Search for the cell housing the specified text and yield its (X, Y) center coordinate. 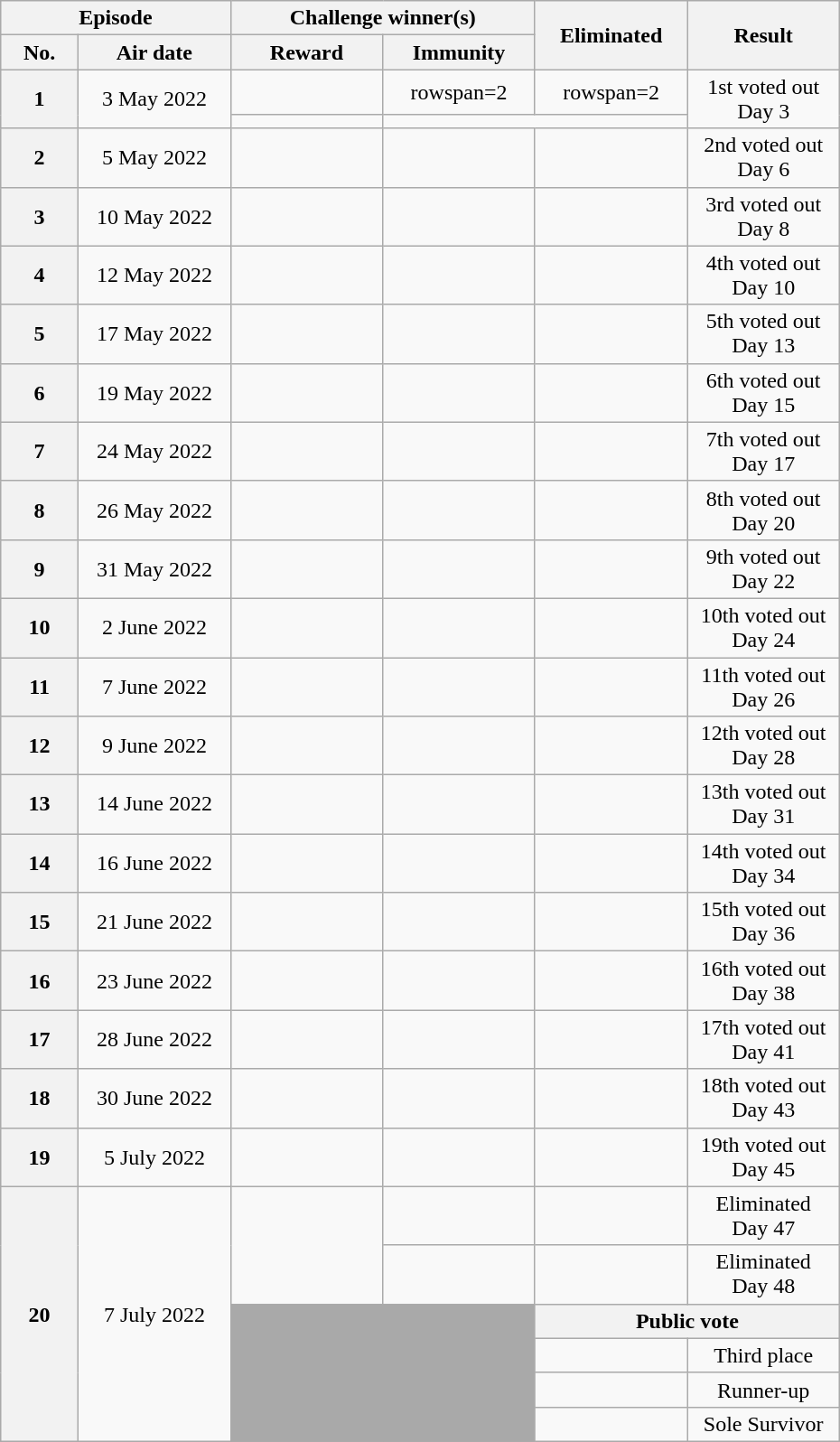
7 June 2022 (155, 687)
24 May 2022 (155, 452)
17 May 2022 (155, 334)
Immunity (459, 52)
12 (40, 746)
14th voted outDay 34 (764, 864)
EliminatedDay 47 (764, 1216)
6 (40, 392)
28 June 2022 (155, 1039)
2nd voted outDay 6 (764, 157)
14 June 2022 (155, 804)
Challenge winner(s) (383, 18)
26 May 2022 (155, 510)
17 (40, 1039)
4 (40, 275)
1st voted outDay 3 (764, 99)
No. (40, 52)
3rd voted outDay 8 (764, 217)
Episode (116, 18)
5 May 2022 (155, 157)
23 June 2022 (155, 981)
30 June 2022 (155, 1099)
9 June 2022 (155, 746)
2 (40, 157)
12 May 2022 (155, 275)
11th voted outDay 26 (764, 687)
16 (40, 981)
14 (40, 864)
6th voted outDay 15 (764, 392)
31 May 2022 (155, 569)
19th voted outDay 45 (764, 1156)
18 (40, 1099)
7 (40, 452)
5 (40, 334)
11 (40, 687)
Sole Survivor (764, 1424)
9th voted outDay 22 (764, 569)
Result (764, 35)
15th voted outDay 36 (764, 922)
9 (40, 569)
15 (40, 922)
20 (40, 1314)
Eliminated (611, 35)
Public vote (686, 1321)
21 June 2022 (155, 922)
17th voted outDay 41 (764, 1039)
4th voted outDay 10 (764, 275)
2 June 2022 (155, 627)
5 July 2022 (155, 1156)
7 July 2022 (155, 1314)
12th voted outDay 28 (764, 746)
3 May 2022 (155, 99)
EliminatedDay 48 (764, 1274)
18th voted outDay 43 (764, 1099)
1 (40, 99)
8 (40, 510)
Air date (155, 52)
3 (40, 217)
7th voted outDay 17 (764, 452)
13th voted outDay 31 (764, 804)
5th voted outDay 13 (764, 334)
8th voted outDay 20 (764, 510)
10th voted outDay 24 (764, 627)
Runner-up (764, 1390)
10 (40, 627)
16 June 2022 (155, 864)
Third place (764, 1355)
13 (40, 804)
19 (40, 1156)
19 May 2022 (155, 392)
Reward (307, 52)
10 May 2022 (155, 217)
16th voted outDay 38 (764, 981)
